Provide the (x, y) coordinate of the cell's center where the given text is located.  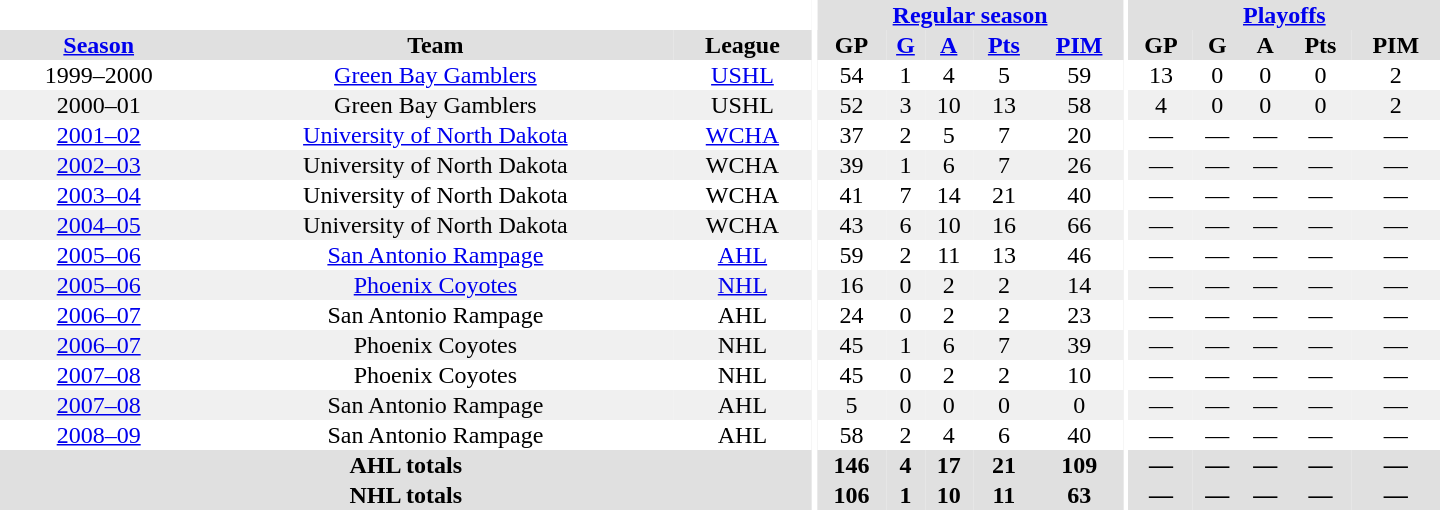
2002–03 (98, 165)
2001–02 (98, 135)
106 (852, 495)
26 (1079, 165)
46 (1079, 255)
Team (435, 45)
63 (1079, 495)
37 (852, 135)
17 (949, 465)
1999–2000 (98, 75)
League (742, 45)
54 (852, 75)
2004–05 (98, 225)
3 (906, 105)
24 (852, 315)
41 (852, 195)
Playoffs (1284, 15)
23 (1079, 315)
52 (852, 105)
2008–09 (98, 435)
146 (852, 465)
AHL totals (406, 465)
2003–04 (98, 195)
Season (98, 45)
43 (852, 225)
66 (1079, 225)
2000–01 (98, 105)
Regular season (970, 15)
109 (1079, 465)
NHL totals (406, 495)
20 (1079, 135)
